From the cell containing the given text, extract its center point as (X, Y) coordinate. 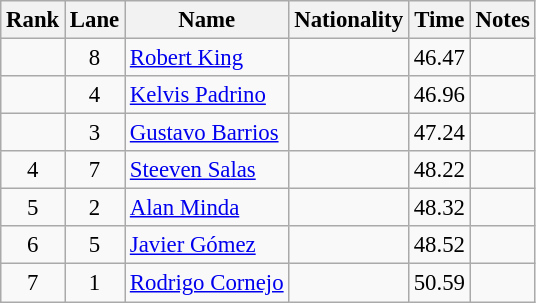
Alan Minda (207, 208)
3 (95, 133)
Javier Gómez (207, 245)
Rodrigo Cornejo (207, 283)
48.52 (439, 245)
Rank (33, 20)
Nationality (348, 20)
8 (95, 58)
46.96 (439, 95)
Notes (502, 20)
Kelvis Padrino (207, 95)
2 (95, 208)
48.32 (439, 208)
Time (439, 20)
Steeven Salas (207, 170)
1 (95, 283)
50.59 (439, 283)
Robert King (207, 58)
Name (207, 20)
Lane (95, 20)
46.47 (439, 58)
Gustavo Barrios (207, 133)
47.24 (439, 133)
48.22 (439, 170)
6 (33, 245)
